Determine the [X, Y] coordinate at the center of the cell enclosing the given text.  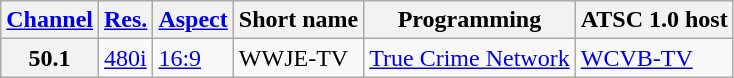
480i [126, 58]
WWJE-TV [298, 58]
16:9 [193, 58]
True Crime Network [470, 58]
Aspect [193, 20]
Res. [126, 20]
Short name [298, 20]
50.1 [50, 58]
WCVB-TV [654, 58]
Channel [50, 20]
Programming [470, 20]
ATSC 1.0 host [654, 20]
